Find where the given text appears and provide that cell's center as [x, y] coordinate. 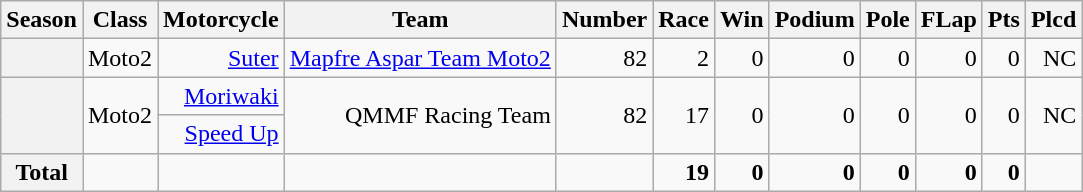
Speed Up [222, 134]
2 [684, 58]
Race [684, 20]
19 [684, 172]
Moriwaki [222, 96]
Suter [222, 58]
Class [120, 20]
Mapfre Aspar Team Moto2 [420, 58]
FLap [948, 20]
17 [684, 115]
Motorcycle [222, 20]
Team [420, 20]
Pole [888, 20]
Total [42, 172]
Podium [814, 20]
Season [42, 20]
Pts [1004, 20]
Win [742, 20]
QMMF Racing Team [420, 115]
Number [604, 20]
Plcd [1053, 20]
